Capture the cell that displays the provided text and extract its (x, y) central coordinate. 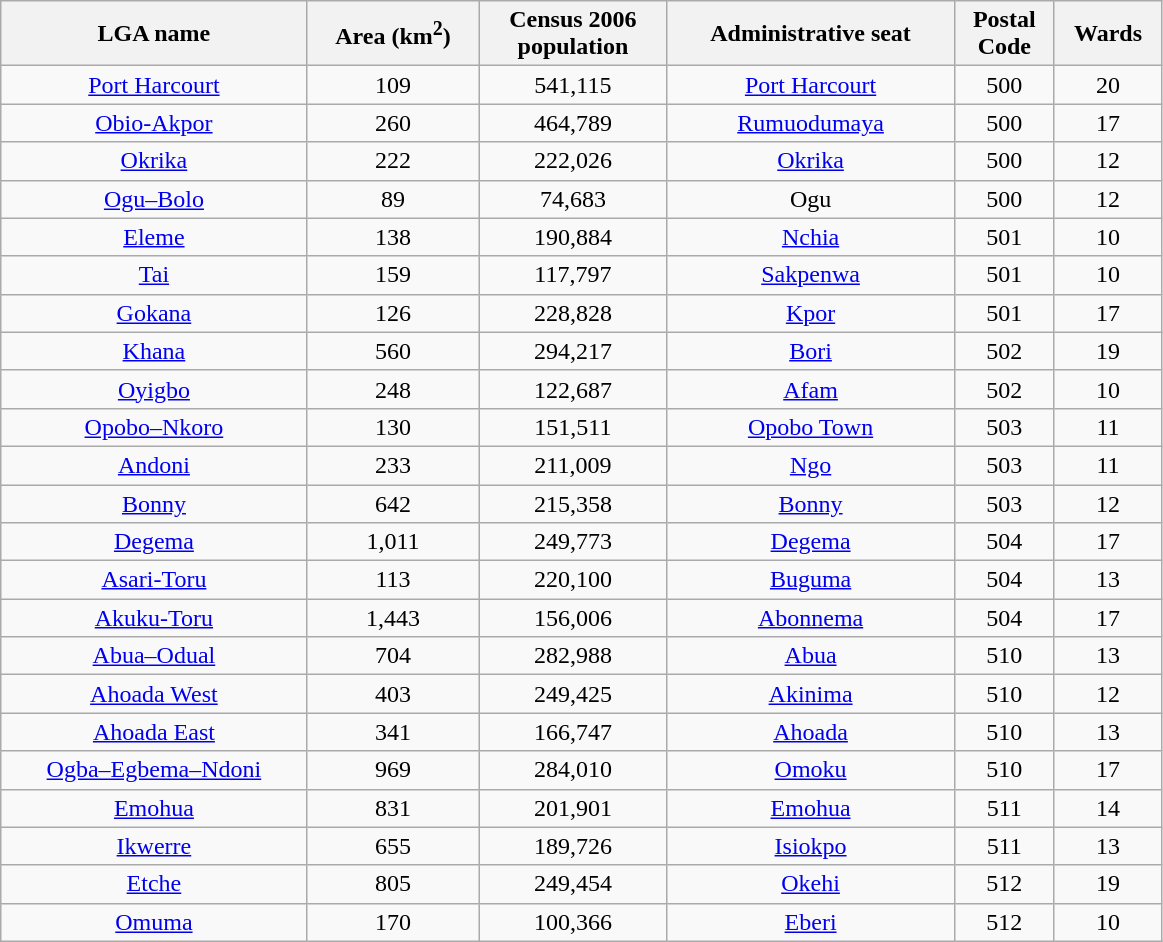
113 (393, 580)
100,366 (573, 922)
284,010 (573, 770)
Ahoada West (154, 694)
Abua (810, 656)
Ogu (810, 199)
Ikwerre (154, 846)
Wards (1108, 34)
294,217 (573, 351)
Gokana (154, 313)
130 (393, 427)
PostalCode (1004, 34)
Eleme (154, 237)
Eberi (810, 922)
805 (393, 884)
655 (393, 846)
Kpor (810, 313)
Nchia (810, 237)
156,006 (573, 618)
Census 2006 population (573, 34)
Ahoada East (154, 732)
Obio-Akpor (154, 123)
Ogu–Bolo (154, 199)
541,115 (573, 85)
74,683 (573, 199)
126 (393, 313)
Opobo–Nkoro (154, 427)
969 (393, 770)
222,026 (573, 161)
Omoku (810, 770)
341 (393, 732)
Abua–Odual (154, 656)
Abonnema (810, 618)
Ahoada (810, 732)
704 (393, 656)
166,747 (573, 732)
Administrative seat (810, 34)
228,828 (573, 313)
222 (393, 161)
260 (393, 123)
Omuma (154, 922)
642 (393, 503)
Khana (154, 351)
Tai (154, 275)
170 (393, 922)
831 (393, 808)
249,454 (573, 884)
Sakpenwa (810, 275)
Akinima (810, 694)
109 (393, 85)
Rumuodumaya (810, 123)
220,100 (573, 580)
233 (393, 465)
Bori (810, 351)
14 (1108, 808)
89 (393, 199)
Ogba–Egbema–Ndoni (154, 770)
249,425 (573, 694)
Isiokpo (810, 846)
560 (393, 351)
Etche (154, 884)
Area (km2) (393, 34)
Oyigbo (154, 389)
Andoni (154, 465)
Opobo Town (810, 427)
Okehi (810, 884)
159 (393, 275)
Akuku-Toru (154, 618)
Buguma (810, 580)
122,687 (573, 389)
282,988 (573, 656)
151,511 (573, 427)
189,726 (573, 846)
403 (393, 694)
464,789 (573, 123)
1,443 (393, 618)
Ngo (810, 465)
201,901 (573, 808)
190,884 (573, 237)
215,358 (573, 503)
1,011 (393, 542)
117,797 (573, 275)
249,773 (573, 542)
Asari-Toru (154, 580)
211,009 (573, 465)
LGA name (154, 34)
138 (393, 237)
248 (393, 389)
20 (1108, 85)
Afam (810, 389)
